Provide the (X, Y) coordinate of the cell's center where the given text is located.  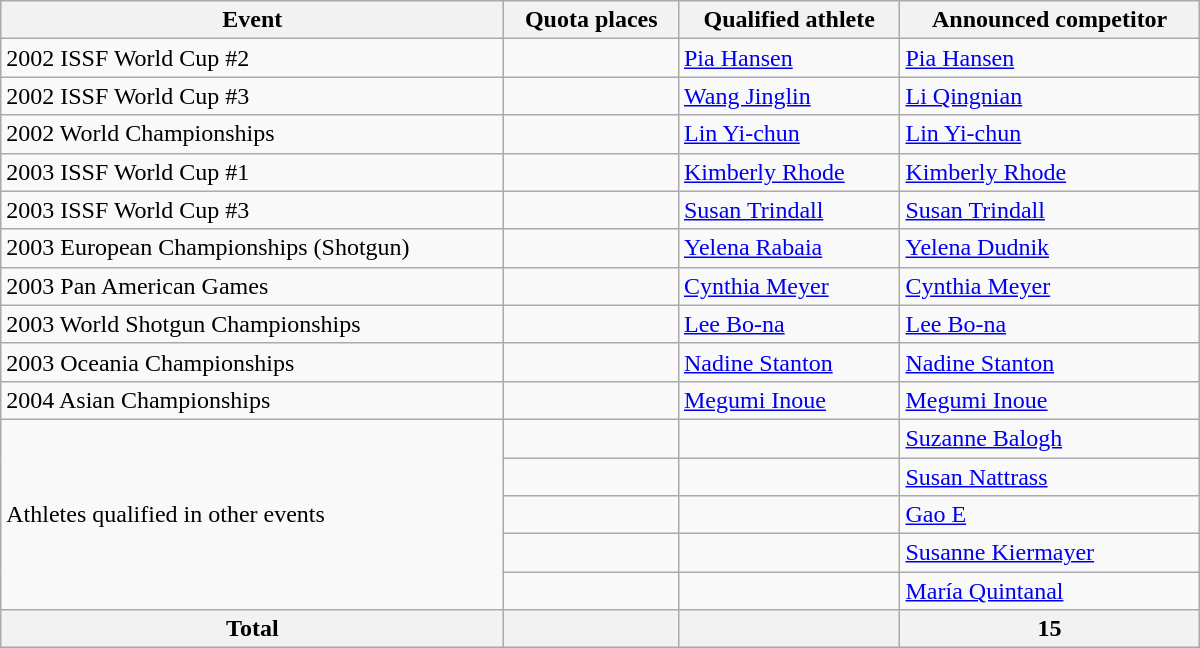
Suzanne Balogh (1050, 438)
Announced competitor (1050, 20)
2002 ISSF World Cup #2 (252, 58)
Gao E (1050, 515)
Yelena Rabaia (788, 248)
2003 Pan American Games (252, 286)
Event (252, 20)
2003 ISSF World Cup #3 (252, 210)
Yelena Dudnik (1050, 248)
Li Qingnian (1050, 96)
2002 World Championships (252, 134)
Wang Jinglin (788, 96)
2003 World Shotgun Championships (252, 324)
Susanne Kiermayer (1050, 553)
2004 Asian Championships (252, 400)
Qualified athlete (788, 20)
Susan Nattrass (1050, 477)
15 (1050, 629)
2003 ISSF World Cup #1 (252, 172)
Total (252, 629)
Quota places (592, 20)
2002 ISSF World Cup #3 (252, 96)
2003 European Championships (Shotgun) (252, 248)
Athletes qualified in other events (252, 514)
2003 Oceania Championships (252, 362)
María Quintanal (1050, 591)
